Return the [X, Y] coordinate for the center point of the cell that contains the specified text.  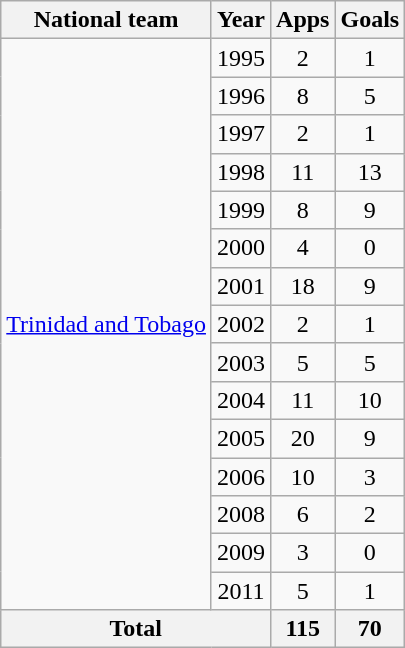
2000 [240, 248]
Total [136, 629]
Apps [303, 20]
2011 [240, 591]
2008 [240, 515]
70 [370, 629]
2005 [240, 438]
6 [303, 515]
National team [106, 20]
Year [240, 20]
2006 [240, 477]
2002 [240, 324]
115 [303, 629]
1995 [240, 58]
1999 [240, 210]
4 [303, 248]
1996 [240, 96]
13 [370, 172]
Trinidad and Tobago [106, 324]
1998 [240, 172]
2004 [240, 400]
2009 [240, 553]
Goals [370, 20]
20 [303, 438]
18 [303, 286]
2001 [240, 286]
1997 [240, 134]
2003 [240, 362]
